For the text-containing cell, return its midpoint in [x, y] coordinate format. 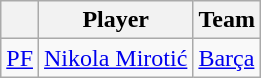
Nikola Mirotić [116, 58]
Team [227, 20]
Barça [227, 58]
Player [116, 20]
PF [20, 58]
